Capture the cell that displays the provided text and extract its (x, y) central coordinate. 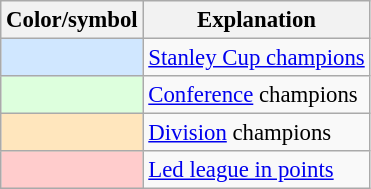
Stanley Cup champions (256, 58)
Conference champions (256, 95)
Division champions (256, 133)
Color/symbol (72, 20)
Led league in points (256, 170)
Explanation (256, 20)
